Provide the (X, Y) coordinate of the cell's center where the given text is located.  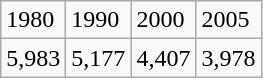
1990 (98, 20)
1980 (34, 20)
5,983 (34, 58)
3,978 (228, 58)
5,177 (98, 58)
4,407 (164, 58)
2000 (164, 20)
2005 (228, 20)
